Identify which cell holds the provided text, then report its [X, Y] central coordinate. 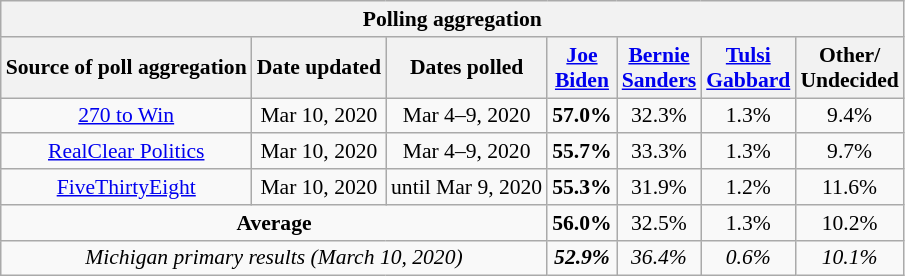
Other/Undecided [849, 68]
Source of poll aggregation [126, 68]
55.7% [582, 152]
52.9% [582, 258]
TulsiGabbard [748, 68]
36.4% [660, 258]
56.0% [582, 223]
9.7% [849, 152]
10.1% [849, 258]
270 to Win [126, 116]
BernieSanders [660, 68]
32.5% [660, 223]
32.3% [660, 116]
55.3% [582, 187]
31.9% [660, 187]
0.6% [748, 258]
Polling aggregation [452, 19]
1.2% [748, 187]
Michigan primary results (March 10, 2020) [274, 258]
10.2% [849, 223]
Date updated [319, 68]
33.3% [660, 152]
RealClear Politics [126, 152]
until Mar 9, 2020 [466, 187]
Dates polled [466, 68]
FiveThirtyEight [126, 187]
57.0% [582, 116]
JoeBiden [582, 68]
9.4% [849, 116]
11.6% [849, 187]
Average [274, 223]
